Extract the [x, y] coordinate from the center of the cell holding the provided text.  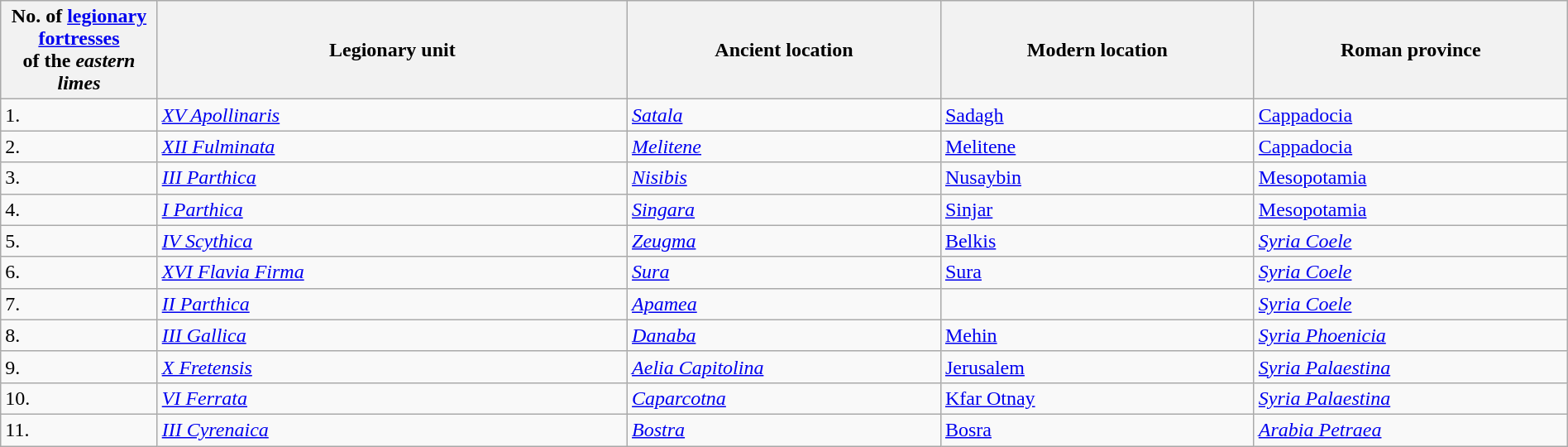
Legionary unit [392, 50]
No. of legionary fortressesof the eastern limes [79, 50]
Bostra [784, 430]
Arabia Petraea [1411, 430]
8. [79, 335]
1. [79, 115]
Modern location [1097, 50]
III Gallica [392, 335]
Apamea [784, 304]
IV Scythica [392, 241]
Sadagh [1097, 115]
Zeugma [784, 241]
Satala [784, 115]
III Parthica [392, 178]
3. [79, 178]
5. [79, 241]
Mehin [1097, 335]
II Parthica [392, 304]
Jerusalem [1097, 367]
Syria Phoenicia [1411, 335]
10. [79, 398]
XVI Flavia Firma [392, 272]
Singara [784, 209]
Belkis [1097, 241]
III Cyrenaica [392, 430]
Caparcotna [784, 398]
2. [79, 147]
9. [79, 367]
XII Fulminata [392, 147]
Bosra [1097, 430]
VI Ferrata [392, 398]
Sinjar [1097, 209]
11. [79, 430]
Roman province [1411, 50]
XV Apollinaris [392, 115]
Danaba [784, 335]
Kfar Otnay [1097, 398]
Nusaybin [1097, 178]
Nisibis [784, 178]
X Fretensis [392, 367]
Ancient location [784, 50]
I Parthica [392, 209]
6. [79, 272]
4. [79, 209]
7. [79, 304]
Aelia Capitolina [784, 367]
